Find where the given text appears and provide that cell's center as [X, Y] coordinate. 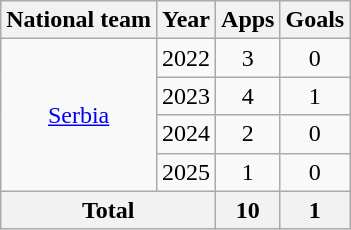
2022 [186, 58]
2023 [186, 96]
3 [248, 58]
2024 [186, 134]
National team [79, 20]
Total [108, 210]
2025 [186, 172]
Apps [248, 20]
10 [248, 210]
4 [248, 96]
Year [186, 20]
2 [248, 134]
Goals [315, 20]
Serbia [79, 115]
